Identify which cell holds the provided text, then report its [X, Y] central coordinate. 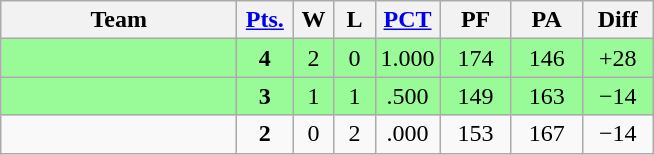
Diff [618, 20]
3 [265, 96]
.500 [408, 96]
PCT [408, 20]
+28 [618, 58]
1.000 [408, 58]
PA [546, 20]
4 [265, 58]
167 [546, 134]
.000 [408, 134]
163 [546, 96]
174 [476, 58]
L [354, 20]
149 [476, 96]
PF [476, 20]
W [314, 20]
Team [119, 20]
Pts. [265, 20]
153 [476, 134]
146 [546, 58]
